Return (x, y) of the center of cell containing provided text 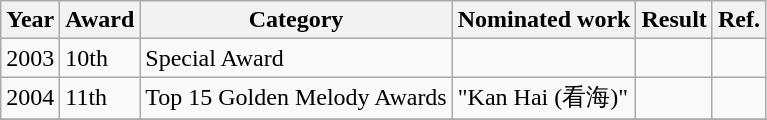
Top 15 Golden Melody Awards (296, 98)
Ref. (738, 20)
Nominated work (544, 20)
2003 (30, 58)
Award (100, 20)
Year (30, 20)
Category (296, 20)
Special Award (296, 58)
11th (100, 98)
2004 (30, 98)
Result (674, 20)
10th (100, 58)
"Kan Hai (看海)" (544, 98)
